Determine the [x, y] coordinate at the center of the cell enclosing the given text.  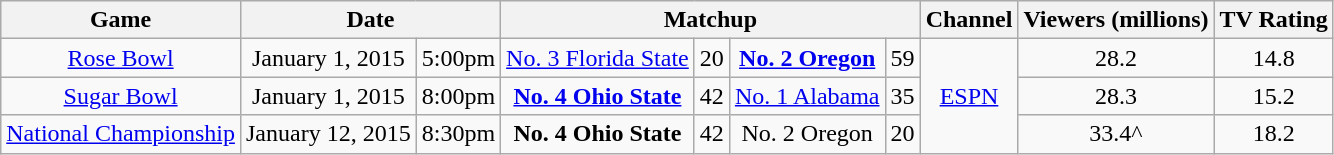
8:30pm [458, 134]
TV Rating [1274, 20]
28.3 [1116, 96]
5:00pm [458, 58]
National Championship [121, 134]
ESPN [969, 96]
No. 3 Florida State [598, 58]
Matchup [711, 20]
8:00pm [458, 96]
15.2 [1274, 96]
33.4^ [1116, 134]
28.2 [1116, 58]
18.2 [1274, 134]
Sugar Bowl [121, 96]
Game [121, 20]
January 12, 2015 [328, 134]
35 [902, 96]
14.8 [1274, 58]
Date [370, 20]
59 [902, 58]
No. 1 Alabama [807, 96]
Viewers (millions) [1116, 20]
Channel [969, 20]
Rose Bowl [121, 58]
